Scan for the cell matching the given text and deliver its (x, y) coordinate at center. 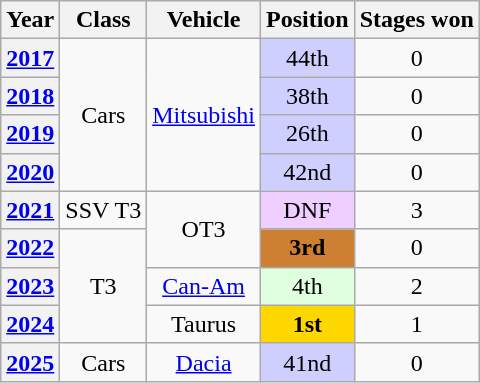
44th (307, 58)
Can-Am (204, 286)
2019 (30, 134)
4th (307, 286)
1 (416, 324)
Position (307, 20)
2018 (30, 96)
3rd (307, 248)
1st (307, 324)
2020 (30, 172)
2025 (30, 362)
Vehicle (204, 20)
2022 (30, 248)
26th (307, 134)
42nd (307, 172)
SSV T3 (104, 210)
2021 (30, 210)
Taurus (204, 324)
T3 (104, 286)
Mitsubishi (204, 115)
2017 (30, 58)
2024 (30, 324)
38th (307, 96)
Stages won (416, 20)
41nd (307, 362)
3 (416, 210)
OT3 (204, 229)
Dacia (204, 362)
2023 (30, 286)
Year (30, 20)
DNF (307, 210)
Class (104, 20)
2 (416, 286)
